From the cell containing the given text, extract its center point as [X, Y] coordinate. 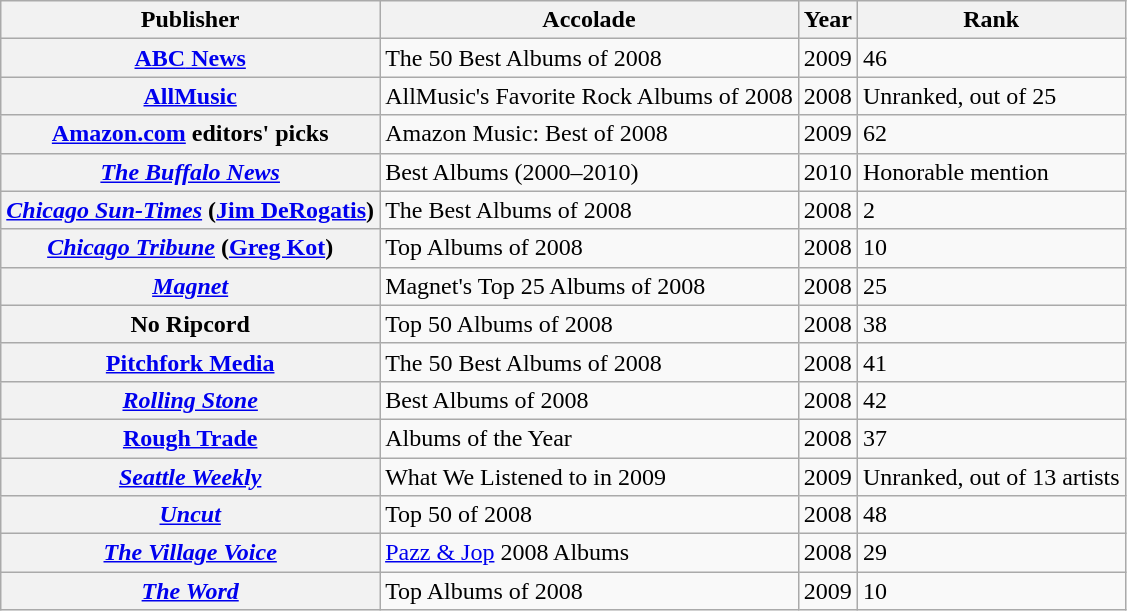
AllMusic [190, 96]
Pitchfork Media [190, 362]
41 [991, 362]
Amazon Music: Best of 2008 [590, 134]
Unranked, out of 13 artists [991, 477]
Pazz & Jop 2008 Albums [590, 553]
2010 [828, 172]
38 [991, 324]
Seattle Weekly [190, 477]
42 [991, 400]
Best Albums of 2008 [590, 400]
48 [991, 515]
Top 50 of 2008 [590, 515]
The Buffalo News [190, 172]
The Word [190, 591]
No Ripcord [190, 324]
2 [991, 210]
Publisher [190, 20]
Rolling Stone [190, 400]
What We Listened to in 2009 [590, 477]
Unranked, out of 25 [991, 96]
Chicago Sun-Times (Jim DeRogatis) [190, 210]
46 [991, 58]
The Best Albums of 2008 [590, 210]
Magnet's Top 25 Albums of 2008 [590, 286]
29 [991, 553]
Accolade [590, 20]
Rough Trade [190, 438]
Uncut [190, 515]
25 [991, 286]
37 [991, 438]
AllMusic's Favorite Rock Albums of 2008 [590, 96]
62 [991, 134]
Albums of the Year [590, 438]
Chicago Tribune (Greg Kot) [190, 248]
Top 50 Albums of 2008 [590, 324]
The Village Voice [190, 553]
Honorable mention [991, 172]
Amazon.com editors' picks [190, 134]
Year [828, 20]
Magnet [190, 286]
ABC News [190, 58]
Rank [991, 20]
Best Albums (2000–2010) [590, 172]
